Identify which cell holds the provided text, then report its (X, Y) central coordinate. 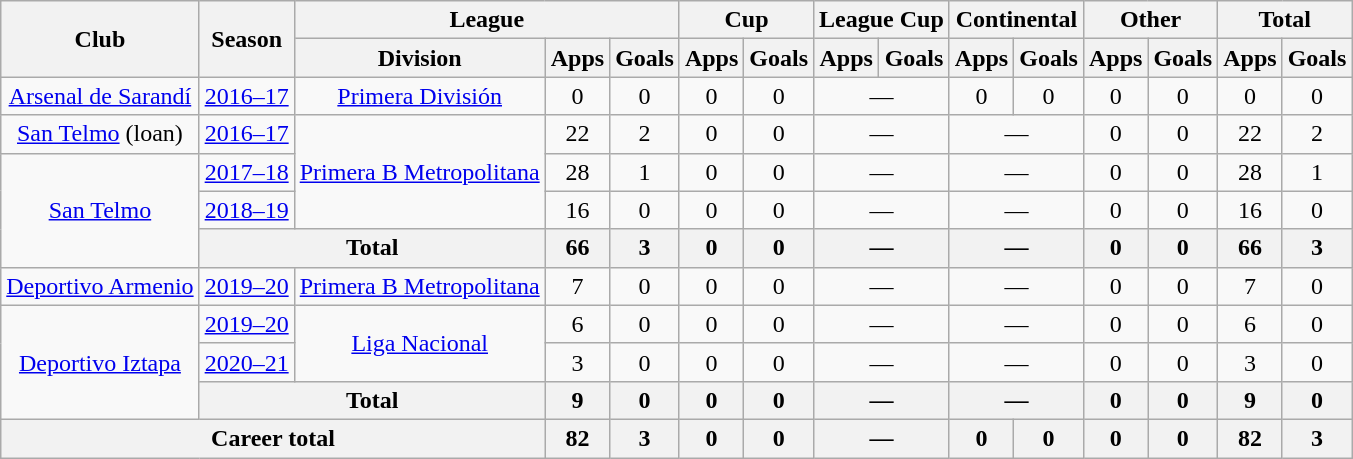
Deportivo Iztapa (100, 362)
League Cup (882, 20)
Club (100, 39)
Liga Nacional (420, 343)
Arsenal de Sarandí (100, 96)
2017–18 (246, 172)
San Telmo (100, 210)
Season (246, 39)
Career total (273, 438)
League (486, 20)
Other (1150, 20)
Continental (1016, 20)
Cup (746, 20)
Primera División (420, 96)
Division (420, 58)
Deportivo Armenio (100, 286)
2018–19 (246, 210)
2020–21 (246, 362)
San Telmo (loan) (100, 134)
